Scan for the cell matching the given text and deliver its (x, y) coordinate at center. 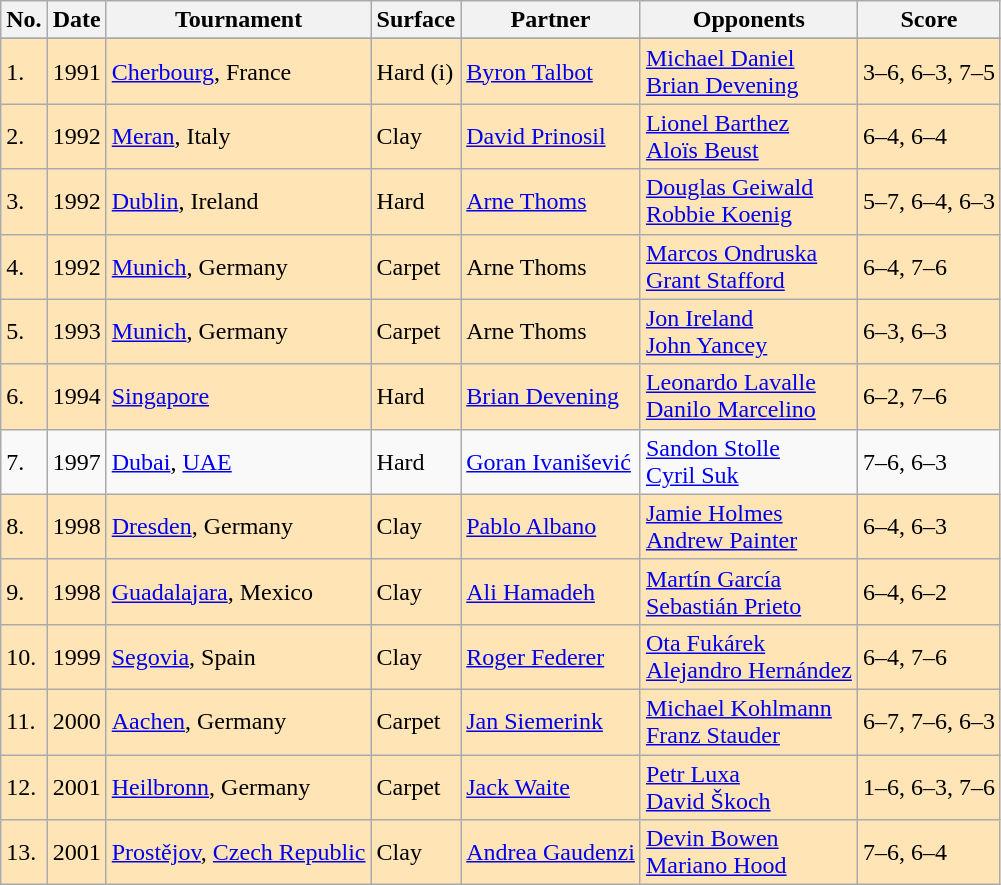
1999 (76, 656)
Partner (551, 20)
Cherbourg, France (238, 72)
10. (24, 656)
1. (24, 72)
Roger Federer (551, 656)
Jon Ireland John Yancey (748, 332)
Jan Siemerink (551, 722)
1993 (76, 332)
Hard (i) (416, 72)
Guadalajara, Mexico (238, 592)
1–6, 6–3, 7–6 (928, 786)
Aachen, Germany (238, 722)
6–4, 6–4 (928, 136)
7. (24, 462)
Opponents (748, 20)
Tournament (238, 20)
Ota Fukárek Alejandro Hernández (748, 656)
9. (24, 592)
Andrea Gaudenzi (551, 852)
Douglas Geiwald Robbie Koenig (748, 202)
2. (24, 136)
13. (24, 852)
Marcos Ondruska Grant Stafford (748, 266)
3–6, 6–3, 7–5 (928, 72)
11. (24, 722)
8. (24, 526)
Meran, Italy (238, 136)
Martín García Sebastián Prieto (748, 592)
Lionel Barthez Aloïs Beust (748, 136)
Michael Kohlmann Franz Stauder (748, 722)
6. (24, 396)
5–7, 6–4, 6–3 (928, 202)
4. (24, 266)
Ali Hamadeh (551, 592)
5. (24, 332)
Jamie Holmes Andrew Painter (748, 526)
6–2, 7–6 (928, 396)
Singapore (238, 396)
Dublin, Ireland (238, 202)
Date (76, 20)
3. (24, 202)
1997 (76, 462)
Devin Bowen Mariano Hood (748, 852)
Sandon Stolle Cyril Suk (748, 462)
Michael Daniel Brian Devening (748, 72)
Prostějov, Czech Republic (238, 852)
Dubai, UAE (238, 462)
Segovia, Spain (238, 656)
2000 (76, 722)
David Prinosil (551, 136)
Heilbronn, Germany (238, 786)
6–3, 6–3 (928, 332)
Leonardo Lavalle Danilo Marcelino (748, 396)
7–6, 6–4 (928, 852)
1991 (76, 72)
6–4, 6–2 (928, 592)
Byron Talbot (551, 72)
6–4, 6–3 (928, 526)
Pablo Albano (551, 526)
Surface (416, 20)
1994 (76, 396)
Score (928, 20)
Brian Devening (551, 396)
Petr Luxa David Škoch (748, 786)
7–6, 6–3 (928, 462)
Jack Waite (551, 786)
No. (24, 20)
Goran Ivanišević (551, 462)
6–7, 7–6, 6–3 (928, 722)
Dresden, Germany (238, 526)
12. (24, 786)
